Scan for the cell matching the given text and deliver its (X, Y) coordinate at center. 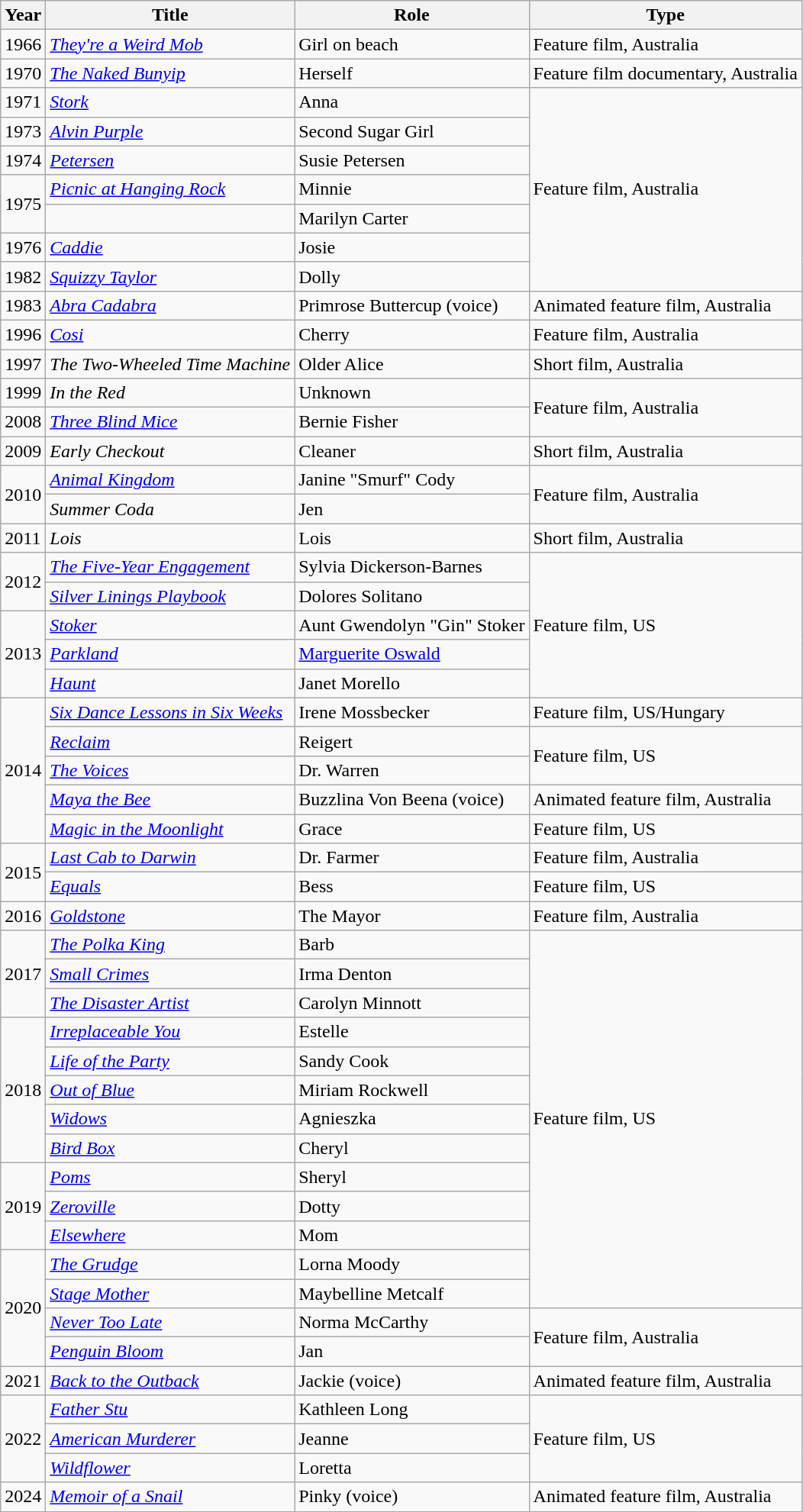
Josie (412, 247)
Early Checkout (170, 451)
Small Crimes (170, 974)
Pinky (voice) (412, 1497)
Girl on beach (412, 44)
Role (412, 15)
2024 (23, 1497)
Cosi (170, 334)
Barb (412, 945)
Dolly (412, 276)
They're a Weird Mob (170, 44)
Irene Mossbecker (412, 712)
Stork (170, 102)
1973 (23, 131)
1997 (23, 364)
Memoir of a Snail (170, 1497)
1996 (23, 334)
2012 (23, 582)
Equals (170, 887)
Mom (412, 1235)
Caddie (170, 247)
Summer Coda (170, 509)
Marilyn Carter (412, 218)
Back to the Outback (170, 1381)
Marguerite Oswald (412, 654)
Susie Petersen (412, 160)
Title (170, 15)
1974 (23, 160)
Life of the Party (170, 1061)
2020 (23, 1307)
The Polka King (170, 945)
Maybelline Metcalf (412, 1294)
Older Alice (412, 364)
Out of Blue (170, 1090)
Animal Kingdom (170, 480)
2011 (23, 538)
Stage Mother (170, 1294)
Goldstone (170, 916)
Feature film documentary, Australia (666, 73)
American Murderer (170, 1439)
The Disaster Artist (170, 1003)
Picnic at Hanging Rock (170, 189)
2013 (23, 654)
Carolyn Minnott (412, 1003)
Anna (412, 102)
Penguin Bloom (170, 1352)
2015 (23, 872)
In the Red (170, 393)
Poms (170, 1177)
Kathleen Long (412, 1410)
The Five-Year Engagement (170, 567)
Sylvia Dickerson-Barnes (412, 567)
Squizzy Taylor (170, 276)
Feature film, US/Hungary (666, 712)
1966 (23, 44)
Reigert (412, 741)
Zeroville (170, 1206)
Buzzlina Von Beena (voice) (412, 799)
Unknown (412, 393)
1983 (23, 305)
Miriam Rockwell (412, 1090)
Janine "Smurf" Cody (412, 480)
Dr. Warren (412, 770)
Year (23, 15)
Second Sugar Girl (412, 131)
Last Cab to Darwin (170, 858)
Loretta (412, 1468)
The Voices (170, 770)
2016 (23, 916)
The Naked Bunyip (170, 73)
2008 (23, 422)
Jen (412, 509)
Six Dance Lessons in Six Weeks (170, 712)
Bird Box (170, 1148)
2022 (23, 1439)
The Two-Wheeled Time Machine (170, 364)
2014 (23, 770)
Cleaner (412, 451)
The Mayor (412, 916)
1970 (23, 73)
Magic in the Moonlight (170, 828)
Maya the Bee (170, 799)
1976 (23, 247)
Jan (412, 1352)
Estelle (412, 1032)
Haunt (170, 683)
Minnie (412, 189)
Bernie Fisher (412, 422)
Bess (412, 887)
Type (666, 15)
The Grudge (170, 1264)
Parkland (170, 654)
2019 (23, 1206)
Stoker (170, 625)
Grace (412, 828)
1971 (23, 102)
Wildflower (170, 1468)
Never Too Late (170, 1323)
Silver Linings Playbook (170, 596)
Abra Cadabra (170, 305)
Norma McCarthy (412, 1323)
Aunt Gwendolyn "Gin" Stoker (412, 625)
Dr. Farmer (412, 858)
2010 (23, 495)
1982 (23, 276)
Dotty (412, 1206)
Sheryl (412, 1177)
Jackie (voice) (412, 1381)
Herself (412, 73)
Jeanne (412, 1439)
Irma Denton (412, 974)
1999 (23, 393)
Alvin Purple (170, 131)
2021 (23, 1381)
Father Stu (170, 1410)
Janet Morello (412, 683)
Widows (170, 1119)
2009 (23, 451)
Irreplaceable You (170, 1032)
Elsewhere (170, 1235)
1975 (23, 204)
Dolores Solitano (412, 596)
Cheryl (412, 1148)
Lorna Moody (412, 1264)
Reclaim (170, 741)
Sandy Cook (412, 1061)
2017 (23, 974)
Agnieszka (412, 1119)
Three Blind Mice (170, 422)
2018 (23, 1090)
Cherry (412, 334)
Primrose Buttercup (voice) (412, 305)
Petersen (170, 160)
